Pinpoint the cell where the given text exists, returning its (X, Y) midpoint coordinate. 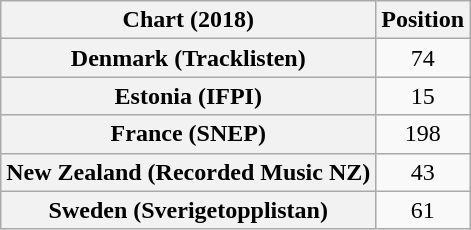
Sweden (Sverigetopplistan) (188, 210)
New Zealand (Recorded Music NZ) (188, 172)
198 (423, 134)
15 (423, 96)
74 (423, 58)
61 (423, 210)
43 (423, 172)
Estonia (IFPI) (188, 96)
Position (423, 20)
Denmark (Tracklisten) (188, 58)
France (SNEP) (188, 134)
Chart (2018) (188, 20)
